Determine the [x, y] coordinate at the center of the cell enclosing the given text.  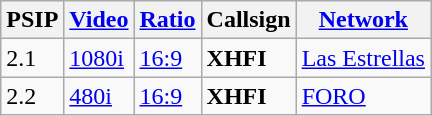
2.1 [32, 58]
Las Estrellas [363, 58]
FORO [363, 96]
Ratio [168, 20]
Video [99, 20]
PSIP [32, 20]
480i [99, 96]
Callsign [248, 20]
Network [363, 20]
1080i [99, 58]
2.2 [32, 96]
